Pinpoint the cell where the given text exists, returning its [x, y] midpoint coordinate. 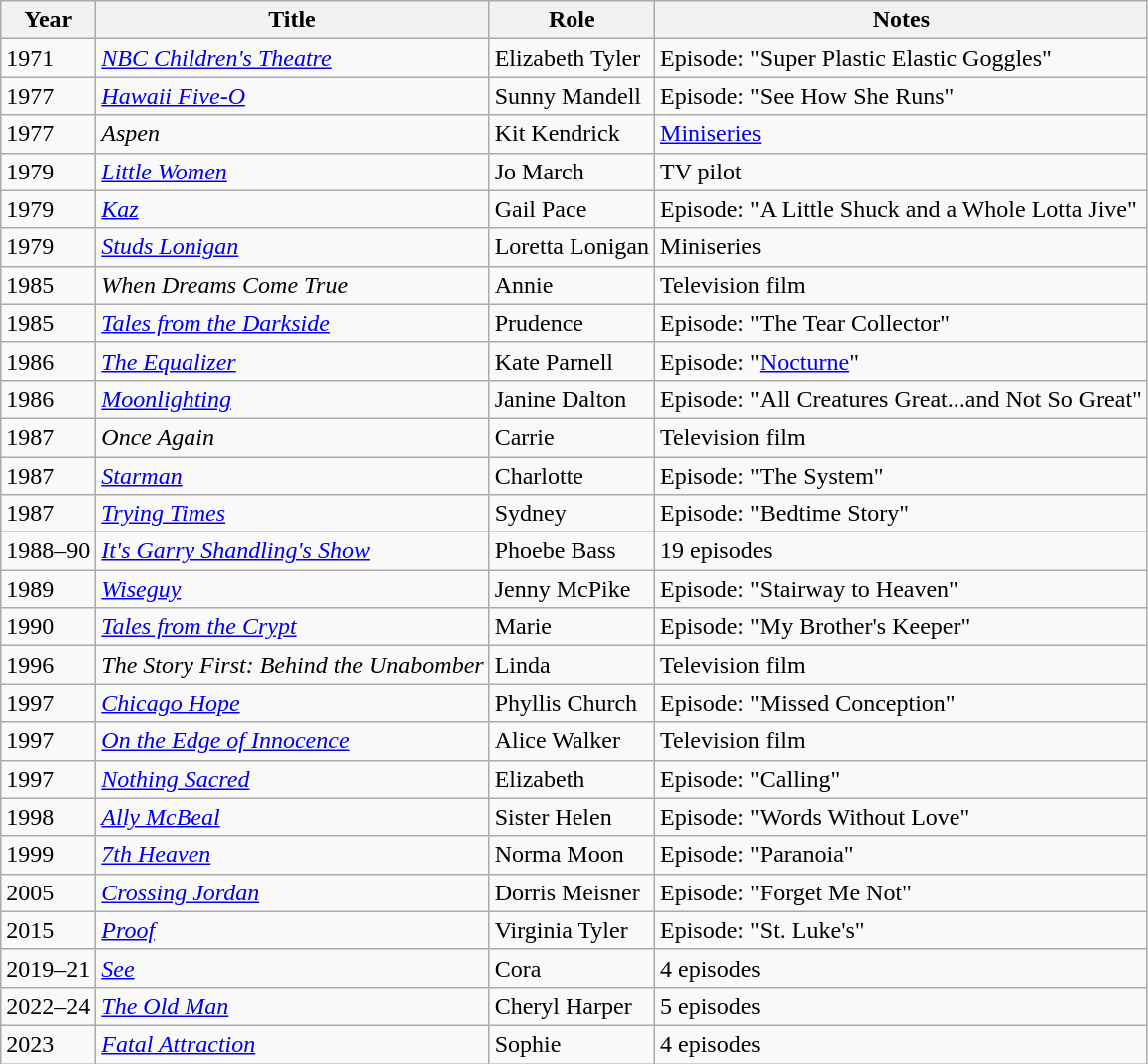
Annie [572, 285]
Jenny McPike [572, 589]
2019–21 [48, 968]
The Story First: Behind the Unabomber [292, 665]
Cora [572, 968]
1989 [48, 589]
Norma Moon [572, 855]
Gail Pace [572, 209]
Marie [572, 627]
Year [48, 20]
Episode: "Stairway to Heaven" [902, 589]
Episode: "The System" [902, 476]
Episode: "The Tear Collector" [902, 323]
Proof [292, 930]
2023 [48, 1044]
Episode: "All Creatures Great...and Not So Great" [902, 399]
Sister Helen [572, 817]
Trying Times [292, 514]
Nothing Sacred [292, 779]
Fatal Attraction [292, 1044]
On the Edge of Innocence [292, 741]
Kit Kendrick [572, 134]
Virginia Tyler [572, 930]
1998 [48, 817]
Alice Walker [572, 741]
2015 [48, 930]
Chicago Hope [292, 703]
Hawaii Five-O [292, 96]
The Old Man [292, 1006]
Episode: "St. Luke's" [902, 930]
TV pilot [902, 172]
Moonlighting [292, 399]
1990 [48, 627]
5 episodes [902, 1006]
Sophie [572, 1044]
Little Women [292, 172]
Kate Parnell [572, 361]
2022–24 [48, 1006]
Episode: "See How She Runs" [902, 96]
Elizabeth [572, 779]
Jo March [572, 172]
Tales from the Darkside [292, 323]
Episode: "Missed Conception" [902, 703]
1988–90 [48, 551]
Episode: "My Brother's Keeper" [902, 627]
Wiseguy [292, 589]
Episode: "Paranoia" [902, 855]
Phoebe Bass [572, 551]
Title [292, 20]
Episode: "Words Without Love" [902, 817]
Episode: "A Little Shuck and a Whole Lotta Jive" [902, 209]
1971 [48, 58]
Cheryl Harper [572, 1006]
Loretta Lonigan [572, 247]
Episode: "Bedtime Story" [902, 514]
2005 [48, 892]
1999 [48, 855]
Crossing Jordan [292, 892]
Notes [902, 20]
Studs Lonigan [292, 247]
Episode: "Forget Me Not" [902, 892]
Starman [292, 476]
See [292, 968]
Role [572, 20]
Once Again [292, 437]
Aspen [292, 134]
Dorris Meisner [572, 892]
Phyllis Church [572, 703]
Prudence [572, 323]
Kaz [292, 209]
Janine Dalton [572, 399]
1996 [48, 665]
Tales from the Crypt [292, 627]
Linda [572, 665]
It's Garry Shandling's Show [292, 551]
Charlotte [572, 476]
The Equalizer [292, 361]
7th Heaven [292, 855]
Ally McBeal [292, 817]
Sunny Mandell [572, 96]
Sydney [572, 514]
NBC Children's Theatre [292, 58]
When Dreams Come True [292, 285]
Elizabeth Tyler [572, 58]
19 episodes [902, 551]
Episode: "Super Plastic Elastic Goggles" [902, 58]
Carrie [572, 437]
Episode: "Nocturne" [902, 361]
Episode: "Calling" [902, 779]
